Return the (X, Y) coordinate for the center point of the cell that contains the specified text.  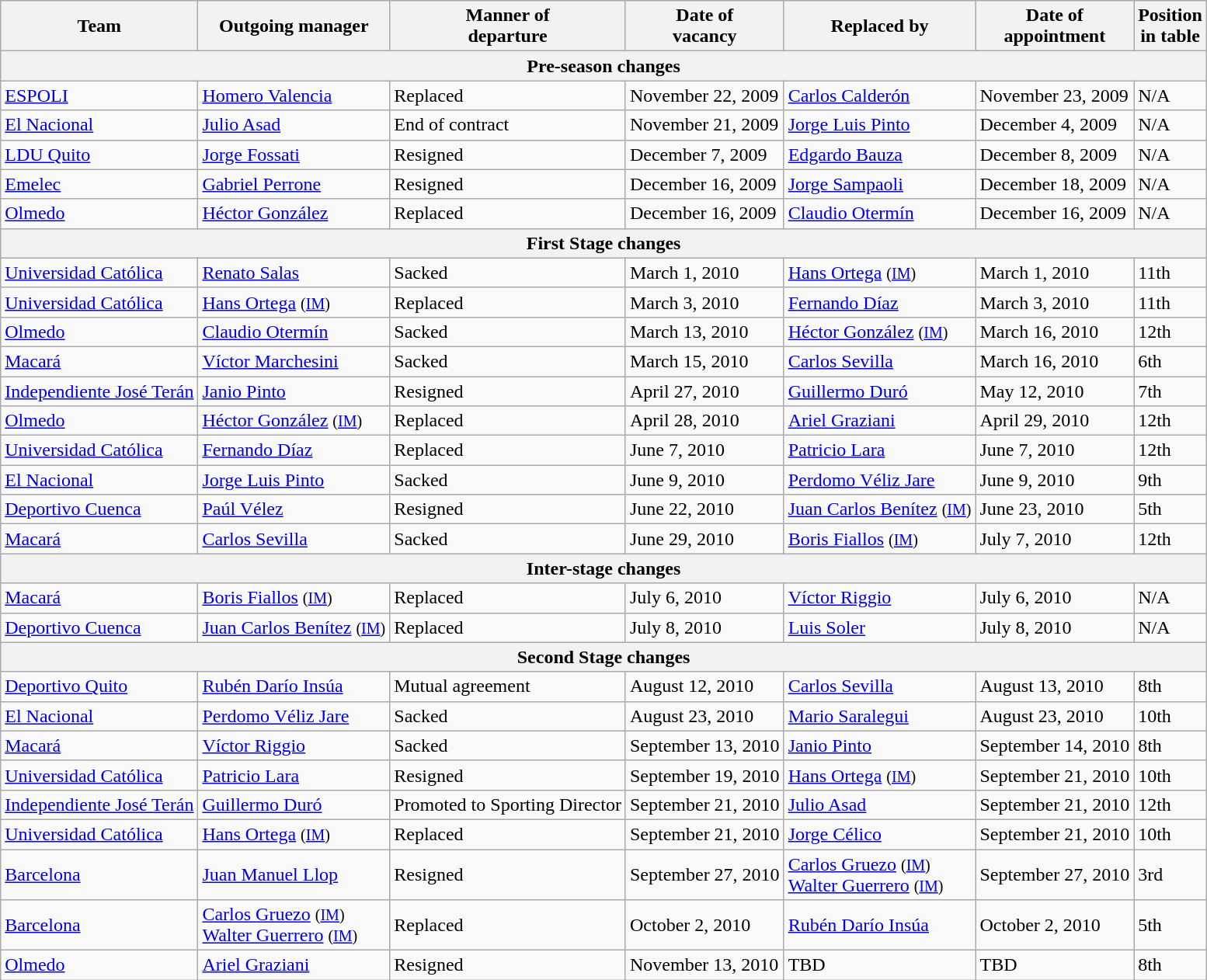
September 19, 2010 (704, 775)
9th (1170, 480)
Jorge Sampaoli (879, 184)
Positionin table (1170, 26)
Outgoing manager (294, 26)
7th (1170, 391)
August 13, 2010 (1055, 686)
Luis Soler (879, 627)
3rd (1170, 874)
Carlos Calderón (879, 96)
ESPOLI (99, 96)
December 7, 2009 (704, 155)
March 13, 2010 (704, 332)
June 22, 2010 (704, 509)
Mario Saralegui (879, 716)
July 7, 2010 (1055, 539)
December 18, 2009 (1055, 184)
Team (99, 26)
November 23, 2009 (1055, 96)
Renato Salas (294, 273)
Jorge Fossati (294, 155)
Homero Valencia (294, 96)
Gabriel Perrone (294, 184)
April 28, 2010 (704, 421)
Jorge Célico (879, 834)
June 29, 2010 (704, 539)
August 12, 2010 (704, 686)
November 21, 2009 (704, 125)
Pre-season changes (604, 66)
November 22, 2009 (704, 96)
November 13, 2010 (704, 965)
End of contract (508, 125)
Inter-stage changes (604, 568)
Paúl Vélez (294, 509)
May 12, 2010 (1055, 391)
Mutual agreement (508, 686)
September 14, 2010 (1055, 745)
Promoted to Sporting Director (508, 805)
December 8, 2009 (1055, 155)
March 15, 2010 (704, 361)
Date ofappointment (1055, 26)
Date ofvacancy (704, 26)
Emelec (99, 184)
Replaced by (879, 26)
April 27, 2010 (704, 391)
September 13, 2010 (704, 745)
6th (1170, 361)
April 29, 2010 (1055, 421)
Edgardo Bauza (879, 155)
June 23, 2010 (1055, 509)
Víctor Marchesini (294, 361)
First Stage changes (604, 243)
December 4, 2009 (1055, 125)
Manner ofdeparture (508, 26)
Second Stage changes (604, 657)
Juan Manuel Llop (294, 874)
LDU Quito (99, 155)
Héctor González (294, 214)
Deportivo Quito (99, 686)
